Capture the cell that displays the provided text and extract its [X, Y] central coordinate. 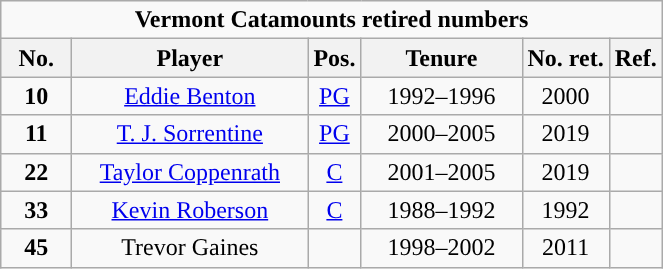
2011 [566, 248]
1992 [566, 210]
Kevin Roberson [190, 210]
2000 [566, 96]
Tenure [442, 58]
Ref. [636, 58]
No. [36, 58]
33 [36, 210]
No. ret. [566, 58]
10 [36, 96]
45 [36, 248]
1998–2002 [442, 248]
2001–2005 [442, 172]
Eddie Benton [190, 96]
Taylor Coppenrath [190, 172]
1992–1996 [442, 96]
22 [36, 172]
2000–2005 [442, 134]
1988–1992 [442, 210]
Player [190, 58]
Pos. [334, 58]
Trevor Gaines [190, 248]
T. J. Sorrentine [190, 134]
Vermont Catamounts retired numbers [332, 20]
11 [36, 134]
